Locate the cell with the specified text and output its [X, Y] center coordinate. 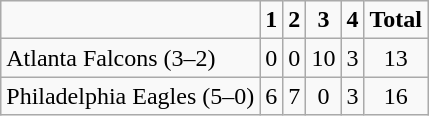
7 [294, 96]
6 [272, 96]
13 [396, 58]
16 [396, 96]
2 [294, 20]
4 [352, 20]
Philadelphia Eagles (5–0) [130, 96]
Atlanta Falcons (3–2) [130, 58]
1 [272, 20]
Total [396, 20]
10 [324, 58]
